Identify which cell holds the provided text, then report its (x, y) central coordinate. 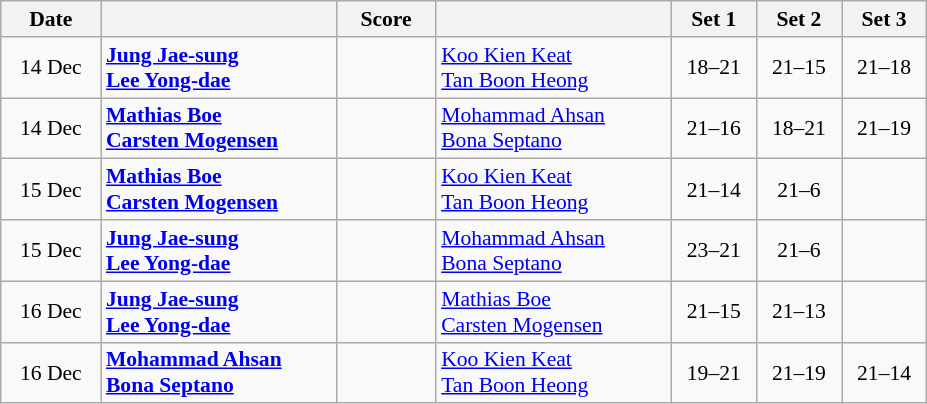
21–16 (714, 128)
19–21 (714, 372)
21–13 (798, 312)
Set 3 (884, 19)
Date (51, 19)
23–21 (714, 250)
21–18 (884, 68)
Set 1 (714, 19)
Score (386, 19)
Set 2 (798, 19)
